Provide the (X, Y) coordinate of the cell's center where the given text is located.  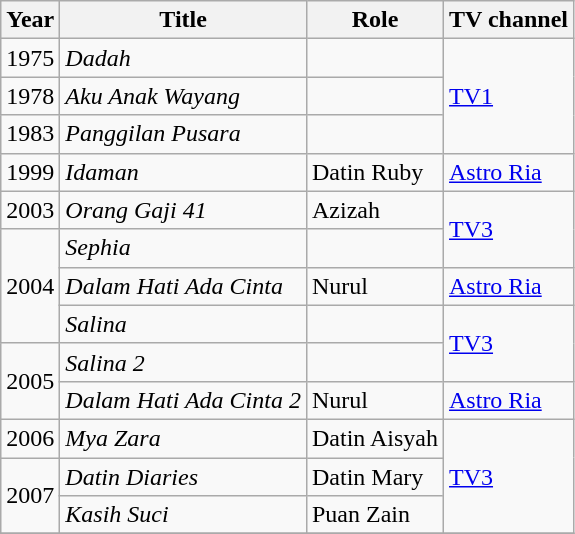
Aku Anak Wayang (184, 96)
2005 (30, 381)
Title (184, 20)
2006 (30, 438)
Panggilan Pusara (184, 134)
Datin Mary (374, 477)
Dalam Hati Ada Cinta 2 (184, 400)
1999 (30, 172)
2004 (30, 286)
Dalam Hati Ada Cinta (184, 286)
Kasih Suci (184, 515)
TV channel (509, 20)
Sephia (184, 248)
Salina (184, 324)
Year (30, 20)
Mya Zara (184, 438)
Azizah (374, 210)
1983 (30, 134)
Puan Zain (374, 515)
Salina 2 (184, 362)
Idaman (184, 172)
Datin Ruby (374, 172)
Datin Diaries (184, 477)
2003 (30, 210)
Datin Aisyah (374, 438)
TV1 (509, 96)
1978 (30, 96)
Dadah (184, 58)
1975 (30, 58)
2007 (30, 496)
Role (374, 20)
Orang Gaji 41 (184, 210)
